From the cell containing the given text, extract its center point as [x, y] coordinate. 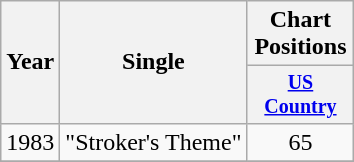
Single [154, 62]
"Stroker's Theme" [154, 142]
65 [300, 142]
1983 [30, 142]
Chart Positions [300, 34]
Year [30, 62]
US Country [300, 94]
